Detect which cell encompasses the target text, then output its (X, Y) center coordinate. 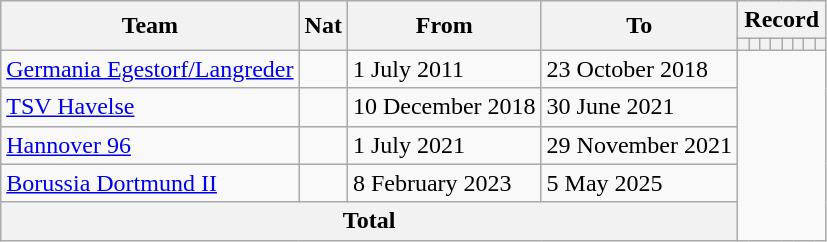
5 May 2025 (639, 183)
Nat (323, 26)
Germania Egestorf/Langreder (150, 69)
TSV Havelse (150, 107)
Record (781, 20)
Total (370, 221)
1 July 2011 (444, 69)
30 June 2021 (639, 107)
29 November 2021 (639, 145)
Hannover 96 (150, 145)
From (444, 26)
1 July 2021 (444, 145)
Borussia Dortmund II (150, 183)
8 February 2023 (444, 183)
Team (150, 26)
10 December 2018 (444, 107)
To (639, 26)
23 October 2018 (639, 69)
